For the text-containing cell, return its midpoint in [X, Y] coordinate format. 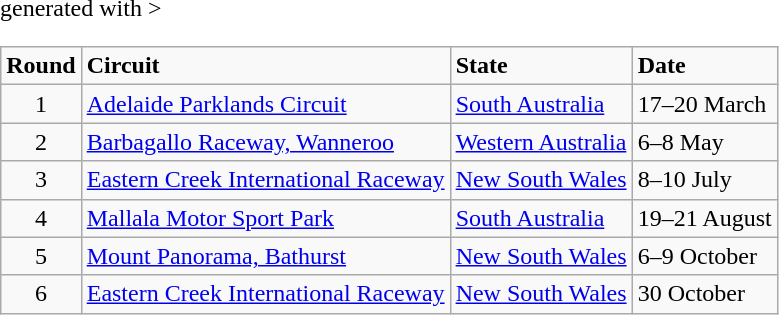
Round [41, 66]
3 [41, 180]
Mount Panorama, Bathurst [266, 256]
Mallala Motor Sport Park [266, 218]
Barbagallo Raceway, Wanneroo [266, 142]
17–20 March [704, 104]
6–8 May [704, 142]
6–9 October [704, 256]
5 [41, 256]
Date [704, 66]
4 [41, 218]
Adelaide Parklands Circuit [266, 104]
2 [41, 142]
Western Australia [541, 142]
30 October [704, 294]
19–21 August [704, 218]
State [541, 66]
1 [41, 104]
8–10 July [704, 180]
6 [41, 294]
Circuit [266, 66]
